For the text-containing cell, return its midpoint in (x, y) coordinate format. 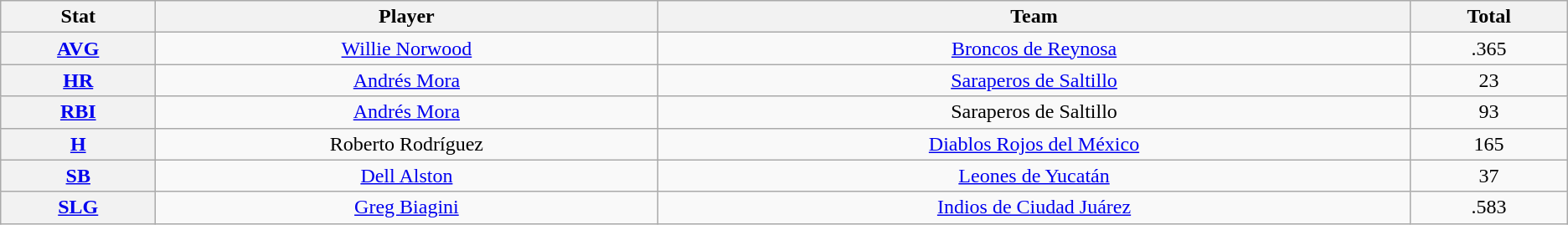
AVG (79, 49)
Greg Biagini (407, 207)
Broncos de Reynosa (1034, 49)
Team (1034, 17)
HR (79, 80)
Roberto Rodríguez (407, 144)
37 (1489, 176)
SLG (79, 207)
.365 (1489, 49)
SB (79, 176)
Stat (79, 17)
H (79, 144)
.583 (1489, 207)
Dell Alston (407, 176)
Player (407, 17)
Leones de Yucatán (1034, 176)
Total (1489, 17)
23 (1489, 80)
93 (1489, 112)
Diablos Rojos del México (1034, 144)
165 (1489, 144)
Willie Norwood (407, 49)
RBI (79, 112)
Indios de Ciudad Juárez (1034, 207)
